Pinpoint the cell where the given text exists, returning its (X, Y) midpoint coordinate. 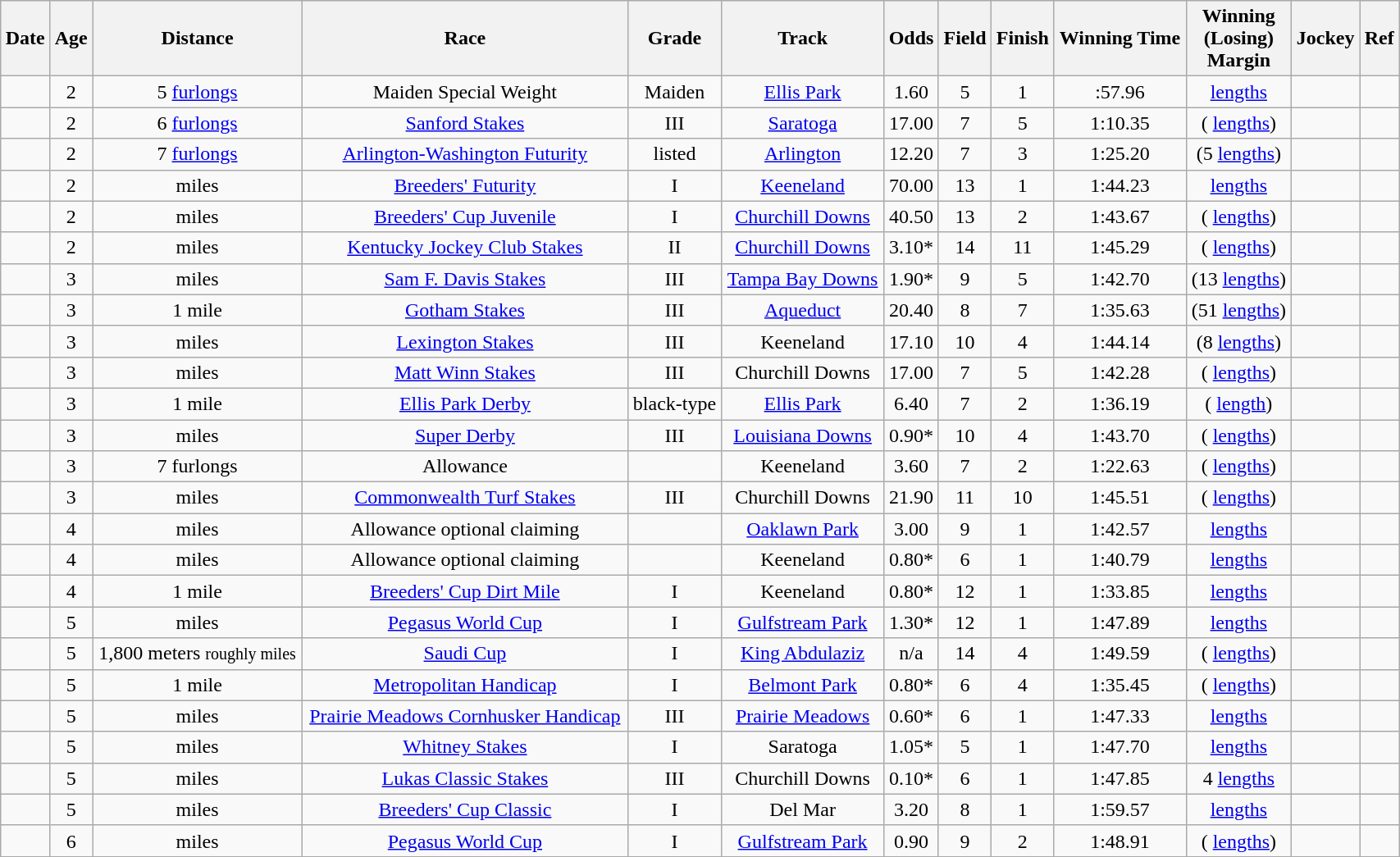
20.40 (912, 310)
Breeders' Cup Juvenile (464, 217)
Super Derby (464, 435)
6.40 (912, 403)
Age (71, 39)
1:47.85 (1120, 778)
Ref (1379, 39)
1:45.29 (1120, 248)
Jockey (1325, 39)
4 lengths (1238, 778)
Maiden (674, 92)
1:40.79 (1120, 560)
21.90 (912, 498)
12.20 (912, 154)
Grade (674, 39)
(51 lengths) (1238, 310)
1:59.57 (1120, 809)
Matt Winn Stakes (464, 372)
1:35.63 (1120, 310)
Winning(Losing)Margin (1238, 39)
1:36.19 (1120, 403)
II (674, 248)
Arlington (803, 154)
Commonwealth Turf Stakes (464, 498)
1:42.28 (1120, 372)
Winning Time (1120, 39)
Gotham Stakes (464, 310)
17.10 (912, 341)
1,800 meters roughly miles (198, 654)
Breeders' Cup Classic (464, 809)
:57.96 (1120, 92)
Saudi Cup (464, 654)
1.60 (912, 92)
5 furlongs (198, 92)
Metropolitan Handicap (464, 685)
(13 lengths) (1238, 279)
Lexington Stakes (464, 341)
3.10* (912, 248)
black-type (674, 403)
0.10* (912, 778)
(8 lengths) (1238, 341)
1:43.67 (1120, 217)
1:47.70 (1120, 747)
1:47.89 (1120, 622)
Sam F. Davis Stakes (464, 279)
1:47.33 (1120, 716)
1:10.35 (1120, 123)
Finish (1023, 39)
Ellis Park Derby (464, 403)
1:22.63 (1120, 467)
Arlington-Washington Futurity (464, 154)
1:49.59 (1120, 654)
Kentucky Jockey Club Stakes (464, 248)
Prairie Meadows (803, 716)
6 furlongs (198, 123)
1:42.57 (1120, 529)
Oaklawn Park (803, 529)
3.20 (912, 809)
Lukas Classic Stakes (464, 778)
Prairie Meadows Cornhusker Handicap (464, 716)
3.00 (912, 529)
0.60* (912, 716)
Del Mar (803, 809)
n/a (912, 654)
0.90 (912, 841)
( length) (1238, 403)
1.05* (912, 747)
3.60 (912, 467)
Race (464, 39)
1:48.91 (1120, 841)
1:42.70 (1120, 279)
1:35.45 (1120, 685)
1.30* (912, 622)
1:44.14 (1120, 341)
Date (25, 39)
Breeders' Futurity (464, 185)
1:45.51 (1120, 498)
Aqueduct (803, 310)
Breeders' Cup Dirt Mile (464, 591)
Whitney Stakes (464, 747)
Belmont Park (803, 685)
1:43.70 (1120, 435)
Louisiana Downs (803, 435)
Tampa Bay Downs (803, 279)
1:44.23 (1120, 185)
Sanford Stakes (464, 123)
40.50 (912, 217)
(5 lengths) (1238, 154)
Track (803, 39)
1.90* (912, 279)
Allowance (464, 467)
Odds (912, 39)
Maiden Special Weight (464, 92)
King Abdulaziz (803, 654)
1:25.20 (1120, 154)
70.00 (912, 185)
listed (674, 154)
0.90* (912, 435)
Field (964, 39)
Distance (198, 39)
1:33.85 (1120, 591)
